From the cell containing the given text, extract its center point as [X, Y] coordinate. 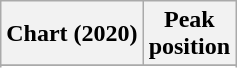
Chart (2020) [72, 34]
Peakposition [189, 34]
